Find where the given text appears and provide that cell's center as [x, y] coordinate. 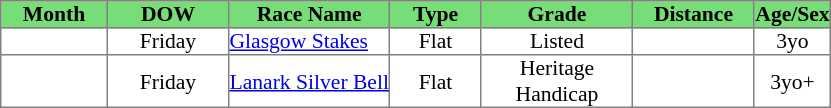
Listed [557, 42]
Race Name [310, 14]
Heritage Handicap [557, 81]
Distance [694, 14]
DOW [168, 14]
Type [436, 14]
Age/Sex [792, 14]
Lanark Silver Bell [310, 81]
Grade [557, 14]
3yo [792, 42]
Glasgow Stakes [310, 42]
Month [54, 14]
3yo+ [792, 81]
